Extract the [X, Y] coordinate from the center of the cell holding the provided text.  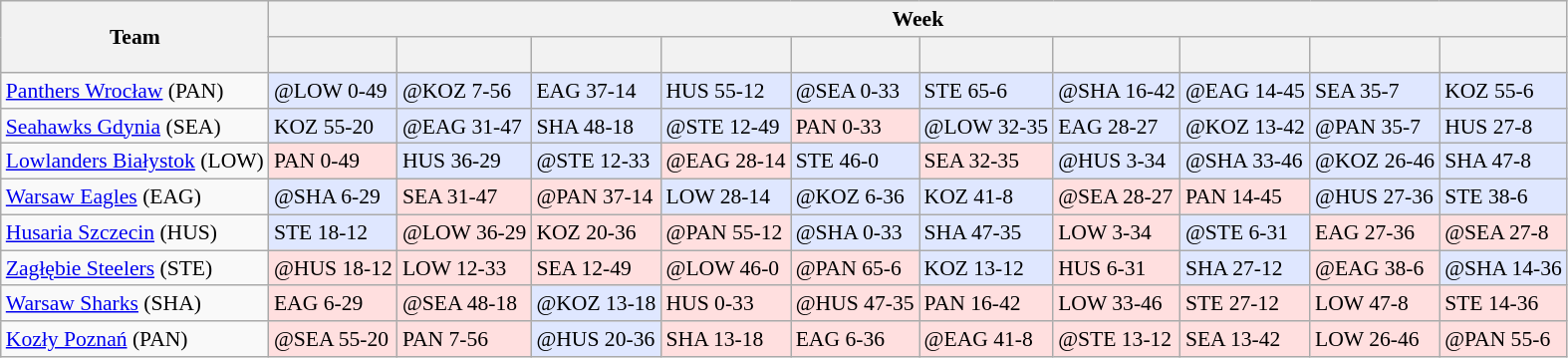
EAG 6-36 [855, 339]
Lowlanders Białystok (LOW) [135, 162]
@HUS 3-34 [1117, 162]
STE 14-36 [1503, 303]
@SHA 16-42 [1117, 91]
@KOZ 13-42 [1245, 126]
Seahawks Gdynia (SEA) [135, 126]
LOW 12-33 [464, 268]
EAG 28-27 [1117, 126]
@STE 6-31 [1245, 232]
KOZ 13-12 [986, 268]
LOW 47-8 [1375, 303]
EAG 37-14 [596, 91]
STE 18-12 [333, 232]
@KOZ 13-18 [596, 303]
@SEA 27-8 [1503, 232]
@SEA 55-20 [333, 339]
@SHA 6-29 [333, 196]
@EAG 38-6 [1375, 268]
KOZ 55-6 [1503, 91]
SEA 31-47 [464, 196]
SEA 35-7 [1375, 91]
KOZ 55-20 [333, 126]
SHA 13-18 [725, 339]
@PAN 55-6 [1503, 339]
STE 38-6 [1503, 196]
Team [135, 36]
@SHA 0-33 [855, 232]
HUS 6-31 [1117, 268]
HUS 55-12 [725, 91]
SEA 12-49 [596, 268]
SHA 27-12 [1245, 268]
PAN 7-56 [464, 339]
SEA 32-35 [986, 162]
Zagłębie Steelers (STE) [135, 268]
@STE 12-49 [725, 126]
STE 46-0 [855, 162]
SEA 13-42 [1245, 339]
Warsaw Eagles (EAG) [135, 196]
HUS 36-29 [464, 162]
@SEA 28-27 [1117, 196]
@HUS 20-36 [596, 339]
@EAG 31-47 [464, 126]
@EAG 41-8 [986, 339]
@PAN 35-7 [1375, 126]
EAG 6-29 [333, 303]
@LOW 36-29 [464, 232]
HUS 27-8 [1503, 126]
@STE 12-33 [596, 162]
EAG 27-36 [1375, 232]
PAN 14-45 [1245, 196]
@PAN 37-14 [596, 196]
@LOW 0-49 [333, 91]
@EAG 14-45 [1245, 91]
Warsaw Sharks (SHA) [135, 303]
LOW 28-14 [725, 196]
PAN 0-49 [333, 162]
SHA 48-18 [596, 126]
@PAN 65-6 [855, 268]
Week [918, 19]
@HUS 18-12 [333, 268]
PAN 16-42 [986, 303]
Kozły Poznań (PAN) [135, 339]
Husaria Szczecin (HUS) [135, 232]
PAN 0-33 [855, 126]
SHA 47-8 [1503, 162]
@SHA 33-46 [1245, 162]
@HUS 47-35 [855, 303]
LOW 26-46 [1375, 339]
@SHA 14-36 [1503, 268]
STE 27-12 [1245, 303]
@LOW 32-35 [986, 126]
STE 65-6 [986, 91]
LOW 3-34 [1117, 232]
@LOW 46-0 [725, 268]
LOW 33-46 [1117, 303]
Panthers Wrocław (PAN) [135, 91]
SHA 47-35 [986, 232]
KOZ 41-8 [986, 196]
@KOZ 6-36 [855, 196]
@PAN 55-12 [725, 232]
@SEA 48-18 [464, 303]
@HUS 27-36 [1375, 196]
@SEA 0-33 [855, 91]
KOZ 20-36 [596, 232]
@STE 13-12 [1117, 339]
@KOZ 7-56 [464, 91]
@EAG 28-14 [725, 162]
@KOZ 26-46 [1375, 162]
HUS 0-33 [725, 303]
